Find where the given text appears and provide that cell's center as [x, y] coordinate. 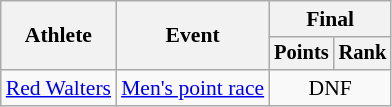
Final [330, 19]
Rank [363, 54]
Red Walters [58, 88]
Points [301, 54]
Men's point race [192, 88]
Athlete [58, 36]
Event [192, 36]
DNF [330, 88]
